Capture the cell that displays the provided text and extract its (X, Y) central coordinate. 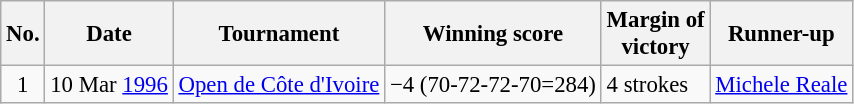
Michele Reale (782, 85)
Date (109, 34)
Winning score (494, 34)
1 (23, 85)
10 Mar 1996 (109, 85)
Open de Côte d'Ivoire (278, 85)
4 strokes (656, 85)
Margin ofvictory (656, 34)
Runner-up (782, 34)
No. (23, 34)
−4 (70-72-72-70=284) (494, 85)
Tournament (278, 34)
